Detect which cell encompasses the target text, then output its [X, Y] center coordinate. 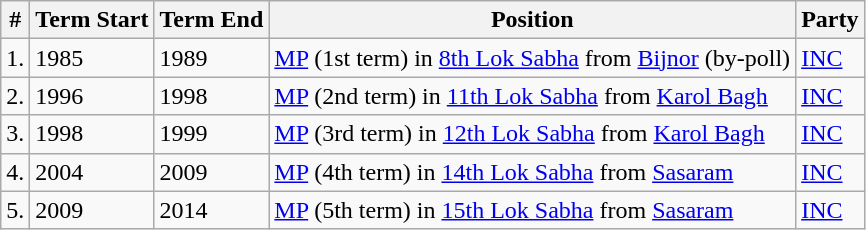
# [16, 20]
1989 [212, 58]
Position [532, 20]
3. [16, 134]
MP (1st term) in 8th Lok Sabha from Bijnor (by-poll) [532, 58]
1985 [92, 58]
5. [16, 210]
MP (2nd term) in 11th Lok Sabha from Karol Bagh [532, 96]
Party [830, 20]
Term Start [92, 20]
Term End [212, 20]
1996 [92, 96]
4. [16, 172]
2. [16, 96]
MP (5th term) in 15th Lok Sabha from Sasaram [532, 210]
2014 [212, 210]
2004 [92, 172]
1999 [212, 134]
MP (4th term) in 14th Lok Sabha from Sasaram [532, 172]
MP (3rd term) in 12th Lok Sabha from Karol Bagh [532, 134]
1. [16, 58]
